Output the (x, y) coordinate of the center of the cell containing the given text.  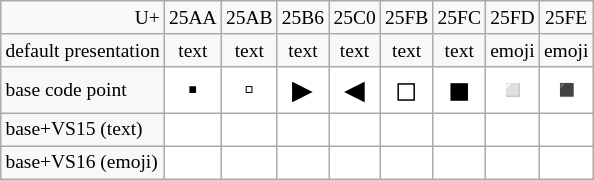
▶ (303, 90)
▫ (249, 90)
◀ (355, 90)
25FD (513, 18)
25AB (249, 18)
▪ (192, 90)
25C0 (355, 18)
U+ (83, 18)
25FE (566, 18)
base code point (83, 90)
25B6 (303, 18)
base+VS15 (text) (83, 130)
25AA (192, 18)
◾ (566, 90)
default presentation (83, 50)
◻ (406, 90)
25FC (460, 18)
◼ (460, 90)
◽ (513, 90)
base+VS16 (emoji) (83, 162)
25FB (406, 18)
